Return the (x, y) coordinate for the center point of the cell that contains the specified text.  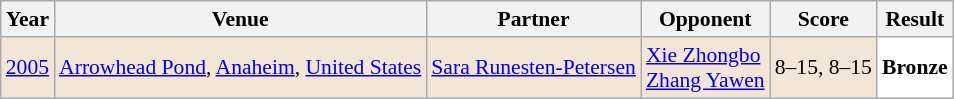
Sara Runesten-Petersen (534, 68)
2005 (28, 68)
Score (824, 19)
Xie Zhongbo Zhang Yawen (706, 68)
Bronze (915, 68)
Arrowhead Pond, Anaheim, United States (240, 68)
8–15, 8–15 (824, 68)
Year (28, 19)
Partner (534, 19)
Result (915, 19)
Venue (240, 19)
Opponent (706, 19)
